From the cell containing the given text, extract its center point as [X, Y] coordinate. 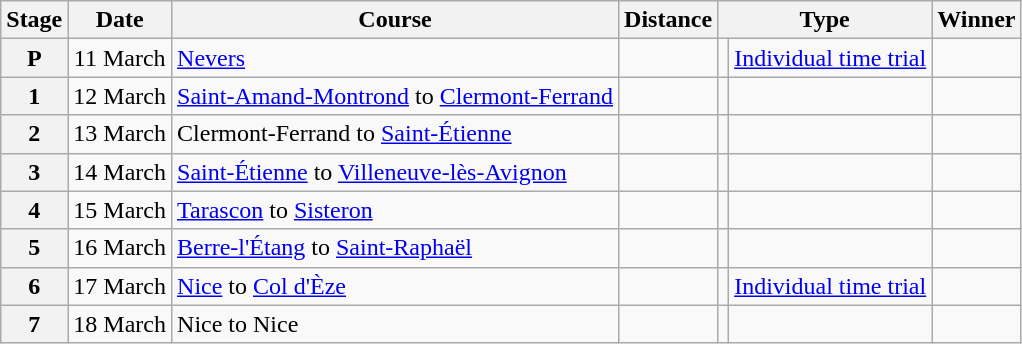
Date [120, 20]
P [34, 58]
Distance [668, 20]
Nevers [396, 58]
2 [34, 134]
16 March [120, 248]
7 [34, 324]
4 [34, 210]
17 March [120, 286]
15 March [120, 210]
Stage [34, 20]
12 March [120, 96]
6 [34, 286]
Winner [976, 20]
Nice to Nice [396, 324]
Course [396, 20]
5 [34, 248]
3 [34, 172]
18 March [120, 324]
Saint-Amand-Montrond to Clermont-Ferrand [396, 96]
1 [34, 96]
Type [825, 20]
Clermont-Ferrand to Saint-Étienne [396, 134]
13 March [120, 134]
Nice to Col d'Èze [396, 286]
11 March [120, 58]
14 March [120, 172]
Berre-l'Étang to Saint-Raphaël [396, 248]
Saint-Étienne to Villeneuve-lès-Avignon [396, 172]
Tarascon to Sisteron [396, 210]
